Return the [X, Y] coordinate for the center point of the cell that contains the specified text.  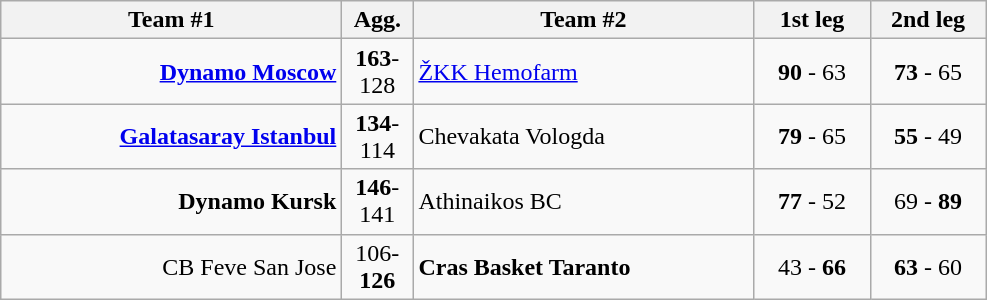
77 - 52 [812, 202]
1st leg [812, 20]
146-141 [378, 202]
Chevakata Vologda [584, 136]
Galatasaray Istanbul [172, 136]
Agg. [378, 20]
106-126 [378, 266]
CB Feve San Jose [172, 266]
163-128 [378, 72]
43 - 66 [812, 266]
Team #1 [172, 20]
134-114 [378, 136]
73 - 65 [928, 72]
79 - 65 [812, 136]
Dynamo Kursk [172, 202]
90 - 63 [812, 72]
63 - 60 [928, 266]
2nd leg [928, 20]
Dynamo Moscow [172, 72]
Athinaikos BC [584, 202]
69 - 89 [928, 202]
Team #2 [584, 20]
Cras Basket Taranto [584, 266]
55 - 49 [928, 136]
ŽKK Hemofarm [584, 72]
